Return the (x, y) coordinate for the center point of the cell that contains the specified text.  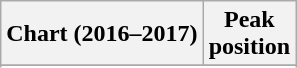
Chart (2016–2017) (102, 34)
Peakposition (249, 34)
